Return the [x, y] coordinate for the center point of the cell that contains the specified text.  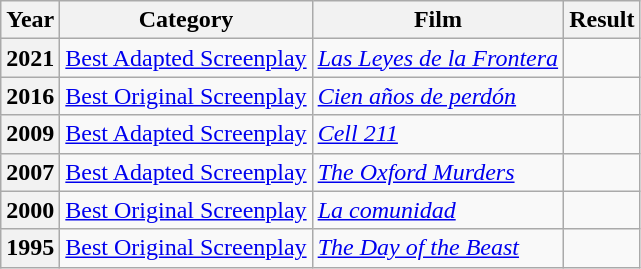
Year [30, 20]
2000 [30, 210]
Result [602, 20]
2007 [30, 172]
La comunidad [438, 210]
Cell 211 [438, 134]
1995 [30, 248]
2016 [30, 96]
The Day of the Beast [438, 248]
2021 [30, 58]
Las Leyes de la Frontera [438, 58]
The Oxford Murders [438, 172]
Category [186, 20]
Film [438, 20]
Cien años de perdón [438, 96]
2009 [30, 134]
